Determine the [X, Y] coordinate at the center of the cell enclosing the given text.  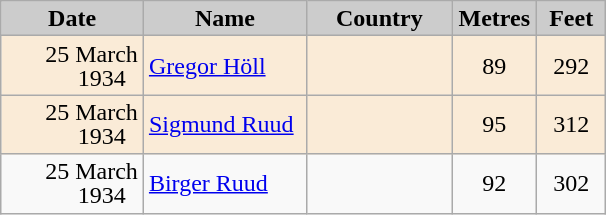
Date [72, 18]
Metres [494, 18]
92 [494, 184]
89 [494, 66]
Feet [571, 18]
95 [494, 124]
Country [380, 18]
Sigmund Ruud [224, 124]
Name [224, 18]
292 [571, 66]
302 [571, 184]
312 [571, 124]
Gregor Höll [224, 66]
Birger Ruud [224, 184]
